For the text-containing cell, return its midpoint in (X, Y) coordinate format. 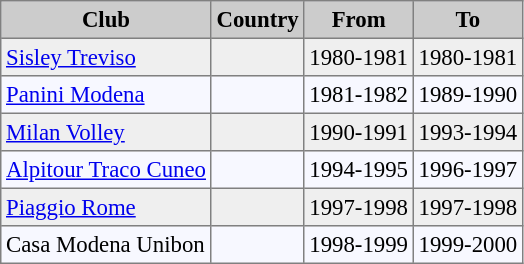
1999-2000 (468, 245)
Milan Volley (106, 132)
Sisley Treviso (106, 57)
From (358, 20)
1990-1991 (358, 132)
To (468, 20)
1996-1997 (468, 170)
1998-1999 (358, 245)
1994-1995 (358, 170)
Alpitour Traco Cuneo (106, 170)
1981-1982 (358, 95)
1989-1990 (468, 95)
Casa Modena Unibon (106, 245)
Club (106, 20)
Piaggio Rome (106, 207)
1993-1994 (468, 132)
Country (258, 20)
Panini Modena (106, 95)
